Extract the [x, y] coordinate from the center of the cell holding the provided text.  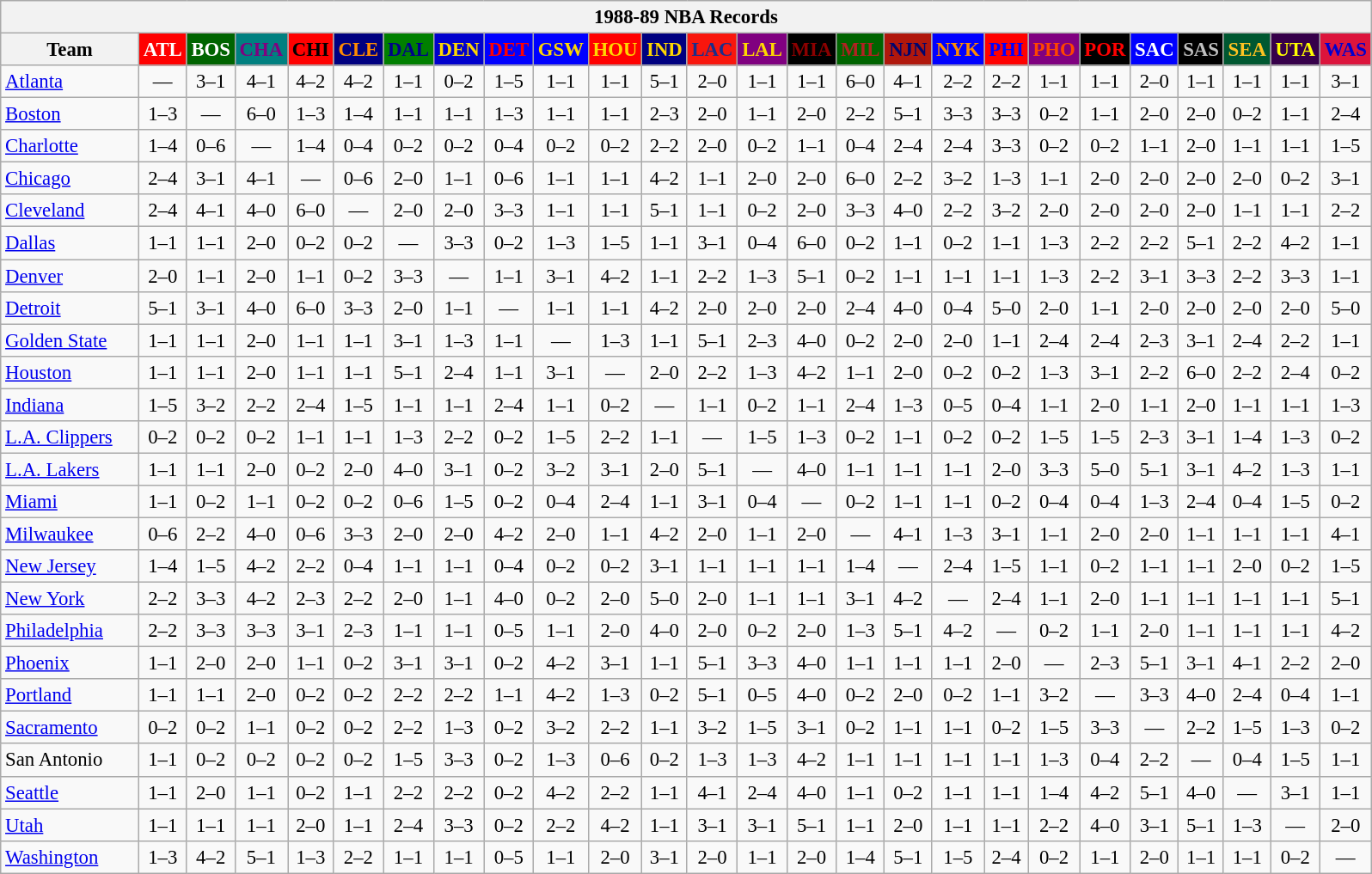
HOU [616, 50]
DAL [409, 50]
POR [1106, 50]
Portland [70, 695]
Sacramento [70, 728]
DET [509, 50]
GSW [560, 50]
LAC [712, 50]
Utah [70, 825]
CHA [261, 50]
MIL [861, 50]
NJN [908, 50]
LAL [762, 50]
Team [70, 50]
Dallas [70, 243]
Boston [70, 114]
PHO [1054, 50]
SAC [1155, 50]
Washington [70, 857]
New York [70, 599]
MIA [812, 50]
CHI [310, 50]
Golden State [70, 340]
Philadelphia [70, 631]
Charlotte [70, 146]
NYK [958, 50]
1988-89 NBA Records [686, 17]
Phoenix [70, 663]
Chicago [70, 179]
WAS [1345, 50]
Miami [70, 502]
BOS [211, 50]
PHI [1006, 50]
IND [665, 50]
Seattle [70, 792]
DEN [459, 50]
Indiana [70, 405]
ATL [162, 50]
Denver [70, 276]
San Antonio [70, 761]
Houston [70, 372]
UTA [1295, 50]
CLE [358, 50]
SEA [1246, 50]
L.A. Lakers [70, 469]
SAS [1201, 50]
Detroit [70, 308]
Atlanta [70, 82]
Cleveland [70, 211]
New Jersey [70, 566]
Milwaukee [70, 534]
L.A. Clippers [70, 437]
